Capture the cell that displays the provided text and extract its [x, y] central coordinate. 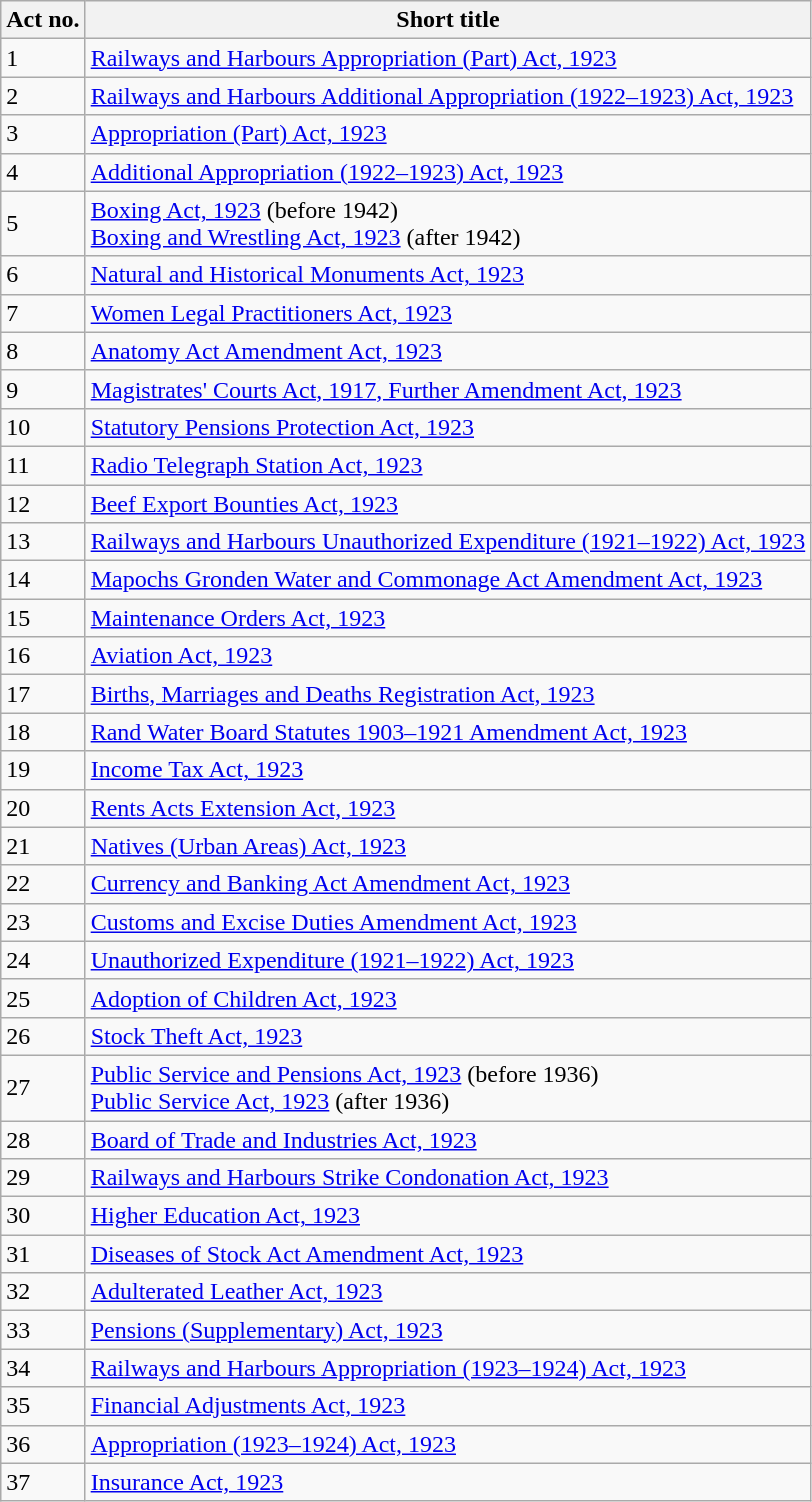
36 [43, 1444]
Railways and Harbours Appropriation (1923–1924) Act, 1923 [448, 1368]
10 [43, 427]
Rents Acts Extension Act, 1923 [448, 808]
37 [43, 1482]
1 [43, 58]
Act no. [43, 20]
Income Tax Act, 1923 [448, 770]
Natural and Historical Monuments Act, 1923 [448, 275]
3 [43, 134]
28 [43, 1139]
14 [43, 580]
8 [43, 351]
21 [43, 846]
Appropriation (Part) Act, 1923 [448, 134]
Boxing Act, 1923 (before 1942)Boxing and Wrestling Act, 1923 (after 1942) [448, 224]
Adoption of Children Act, 1923 [448, 998]
Maintenance Orders Act, 1923 [448, 618]
Public Service and Pensions Act, 1923 (before 1936) Public Service Act, 1923 (after 1936) [448, 1088]
33 [43, 1330]
Railways and Harbours Appropriation (Part) Act, 1923 [448, 58]
26 [43, 1036]
Railways and Harbours Strike Condonation Act, 1923 [448, 1178]
Aviation Act, 1923 [448, 656]
Railways and Harbours Additional Appropriation (1922–1923) Act, 1923 [448, 96]
24 [43, 960]
Short title [448, 20]
34 [43, 1368]
Natives (Urban Areas) Act, 1923 [448, 846]
2 [43, 96]
Appropriation (1923–1924) Act, 1923 [448, 1444]
Beef Export Bounties Act, 1923 [448, 503]
5 [43, 224]
Births, Marriages and Deaths Registration Act, 1923 [448, 694]
Diseases of Stock Act Amendment Act, 1923 [448, 1254]
Additional Appropriation (1922–1923) Act, 1923 [448, 172]
Radio Telegraph Station Act, 1923 [448, 465]
15 [43, 618]
Adulterated Leather Act, 1923 [448, 1292]
Magistrates' Courts Act, 1917, Further Amendment Act, 1923 [448, 389]
17 [43, 694]
30 [43, 1216]
11 [43, 465]
9 [43, 389]
35 [43, 1406]
Women Legal Practitioners Act, 1923 [448, 313]
Financial Adjustments Act, 1923 [448, 1406]
23 [43, 922]
25 [43, 998]
Board of Trade and Industries Act, 1923 [448, 1139]
Railways and Harbours Unauthorized Expenditure (1921–1922) Act, 1923 [448, 542]
29 [43, 1178]
Unauthorized Expenditure (1921–1922) Act, 1923 [448, 960]
12 [43, 503]
22 [43, 884]
Currency and Banking Act Amendment Act, 1923 [448, 884]
18 [43, 732]
19 [43, 770]
Insurance Act, 1923 [448, 1482]
4 [43, 172]
27 [43, 1088]
Higher Education Act, 1923 [448, 1216]
Anatomy Act Amendment Act, 1923 [448, 351]
7 [43, 313]
Stock Theft Act, 1923 [448, 1036]
31 [43, 1254]
6 [43, 275]
13 [43, 542]
Rand Water Board Statutes 1903–1921 Amendment Act, 1923 [448, 732]
Mapochs Gronden Water and Commonage Act Amendment Act, 1923 [448, 580]
Pensions (Supplementary) Act, 1923 [448, 1330]
Statutory Pensions Protection Act, 1923 [448, 427]
Customs and Excise Duties Amendment Act, 1923 [448, 922]
16 [43, 656]
20 [43, 808]
32 [43, 1292]
